Determine the (x, y) coordinate at the center of the cell enclosing the given text.  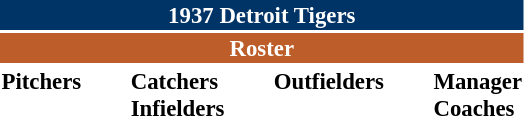
1937 Detroit Tigers (262, 15)
Roster (262, 48)
